Locate the cell with the specified text and output its (X, Y) center coordinate. 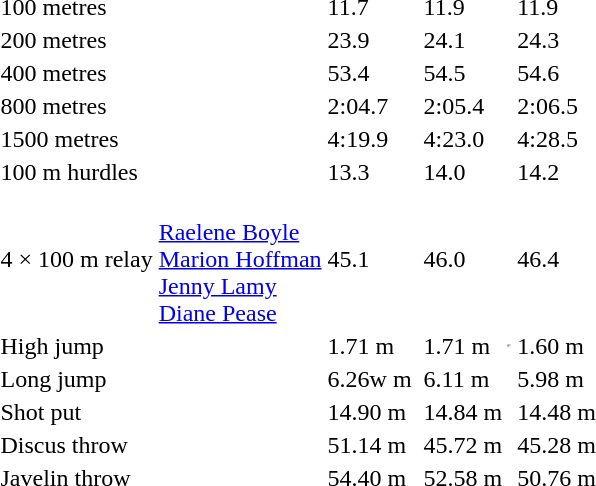
4:23.0 (463, 139)
14.84 m (463, 412)
14.90 m (370, 412)
54.5 (463, 73)
4:19.9 (370, 139)
53.4 (370, 73)
24.1 (463, 40)
Raelene BoyleMarion HoffmanJenny LamyDiane Pease (240, 259)
6.11 m (463, 379)
6.26w m (370, 379)
51.14 m (370, 445)
13.3 (370, 172)
46.0 (463, 259)
45.1 (370, 259)
2:05.4 (463, 106)
45.72 m (463, 445)
14.0 (463, 172)
2:04.7 (370, 106)
23.9 (370, 40)
